Search for the cell housing the specified text and yield its [X, Y] center coordinate. 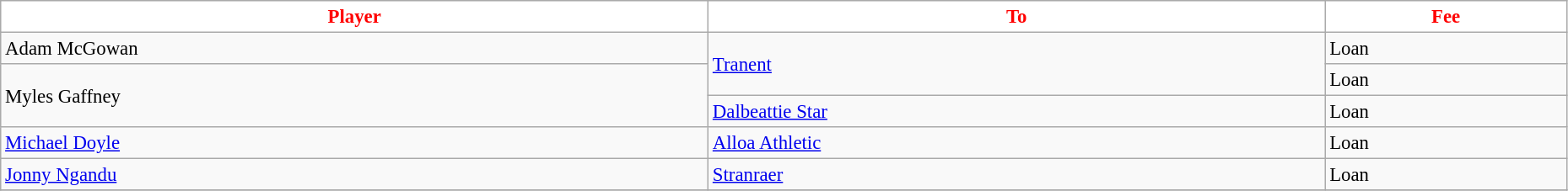
Alloa Athletic [1017, 143]
Jonny Ngandu [354, 175]
Tranent [1017, 64]
Fee [1446, 17]
Stranraer [1017, 175]
Myles Gaffney [354, 96]
Dalbeattie Star [1017, 112]
Michael Doyle [354, 143]
Adam McGowan [354, 49]
To [1017, 17]
Player [354, 17]
